Return [x, y] of the center of cell containing provided text 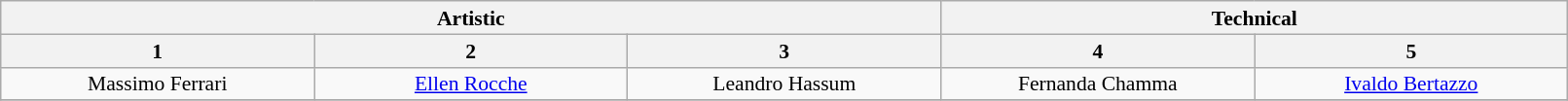
1 [158, 50]
4 [1098, 50]
2 [471, 50]
5 [1411, 50]
Ivaldo Bertazzo [1411, 84]
Fernanda Chamma [1098, 84]
Ellen Rocche [471, 84]
Leandro Hassum [784, 84]
Massimo Ferrari [158, 84]
3 [784, 50]
Technical [1255, 17]
Artistic [471, 17]
